Capture the cell that displays the provided text and extract its (X, Y) central coordinate. 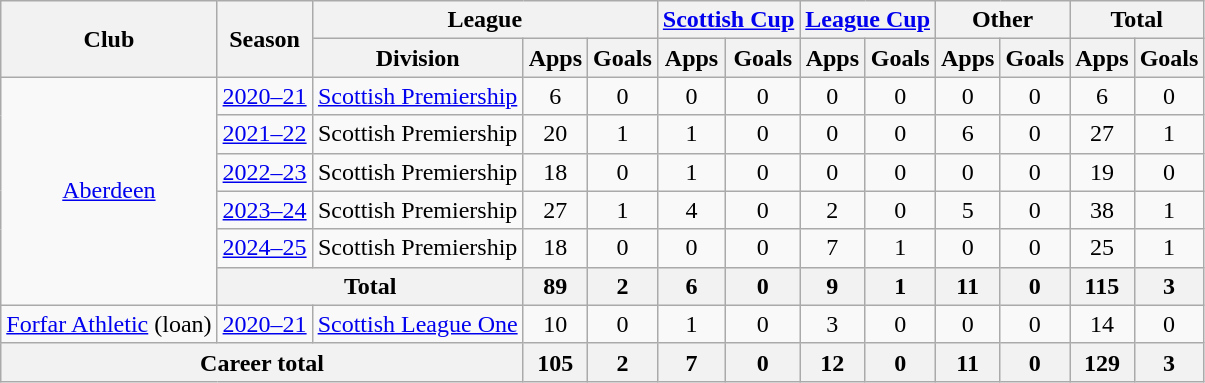
Career total (262, 362)
Forfar Athletic (loan) (109, 324)
89 (555, 286)
38 (1102, 210)
Aberdeen (109, 191)
5 (968, 210)
League (484, 20)
12 (832, 362)
Scottish League One (418, 324)
20 (555, 134)
129 (1102, 362)
Season (264, 39)
25 (1102, 248)
2024–25 (264, 248)
2023–24 (264, 210)
4 (691, 210)
9 (832, 286)
Scottish Cup (728, 20)
League Cup (868, 20)
Club (109, 39)
14 (1102, 324)
105 (555, 362)
Other (1003, 20)
10 (555, 324)
115 (1102, 286)
19 (1102, 172)
Division (418, 58)
2021–22 (264, 134)
2022–23 (264, 172)
